Identify which cell holds the provided text, then report its (x, y) central coordinate. 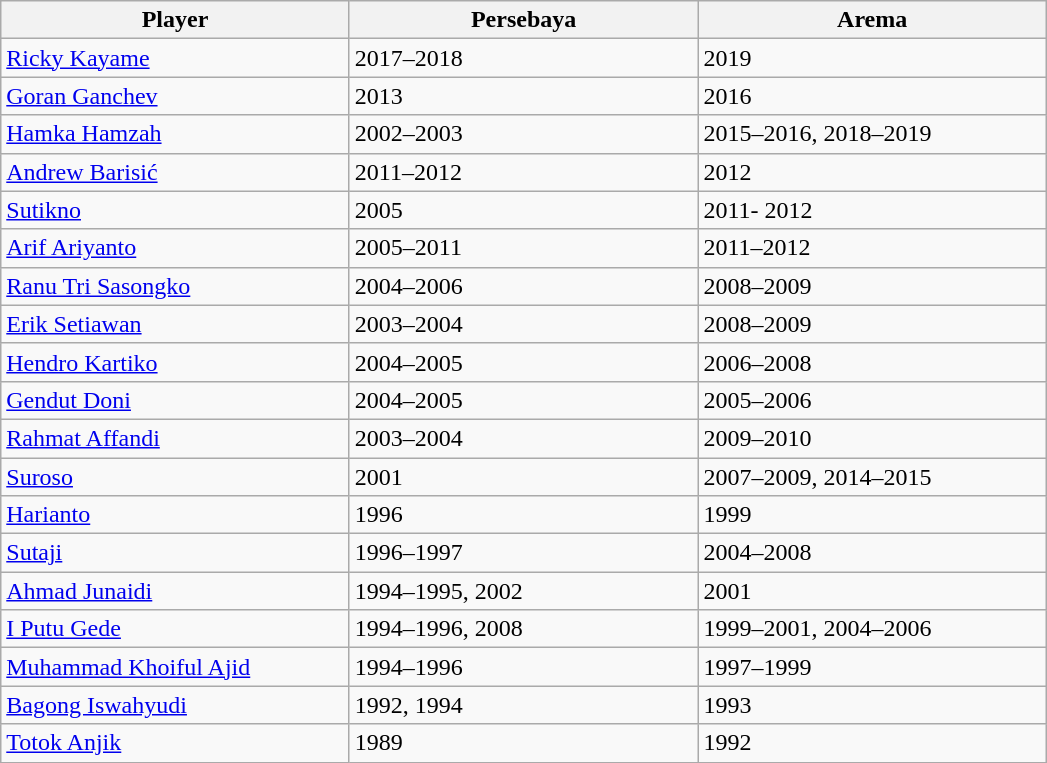
Bagong Iswahyudi (176, 705)
Ricky Kayame (176, 58)
2012 (872, 172)
1994–1995, 2002 (524, 591)
2011- 2012 (872, 210)
2016 (872, 96)
2005–2011 (524, 248)
2005–2006 (872, 400)
1996 (524, 515)
1994–1996, 2008 (524, 629)
Harianto (176, 515)
Sutaji (176, 553)
Hendro Kartiko (176, 362)
2019 (872, 58)
Totok Anjik (176, 743)
2007–2009, 2014–2015 (872, 477)
1999 (872, 515)
2017–2018 (524, 58)
Sutikno (176, 210)
2005 (524, 210)
1992, 1994 (524, 705)
2004–2008 (872, 553)
Ahmad Junaidi (176, 591)
Goran Ganchev (176, 96)
Player (176, 20)
2009–2010 (872, 438)
I Putu Gede (176, 629)
Suroso (176, 477)
Persebaya (524, 20)
2002–2003 (524, 134)
Erik Setiawan (176, 324)
2013 (524, 96)
1996–1997 (524, 553)
Ranu Tri Sasongko (176, 286)
1999–2001, 2004–2006 (872, 629)
2006–2008 (872, 362)
2004–2006 (524, 286)
Andrew Barisić (176, 172)
1993 (872, 705)
Gendut Doni (176, 400)
1989 (524, 743)
1992 (872, 743)
Hamka Hamzah (176, 134)
Muhammad Khoiful Ajid (176, 667)
2015–2016, 2018–2019 (872, 134)
1994–1996 (524, 667)
Rahmat Affandi (176, 438)
Arif Ariyanto (176, 248)
1997–1999 (872, 667)
Arema (872, 20)
